Identify which cell holds the provided text, then report its [x, y] central coordinate. 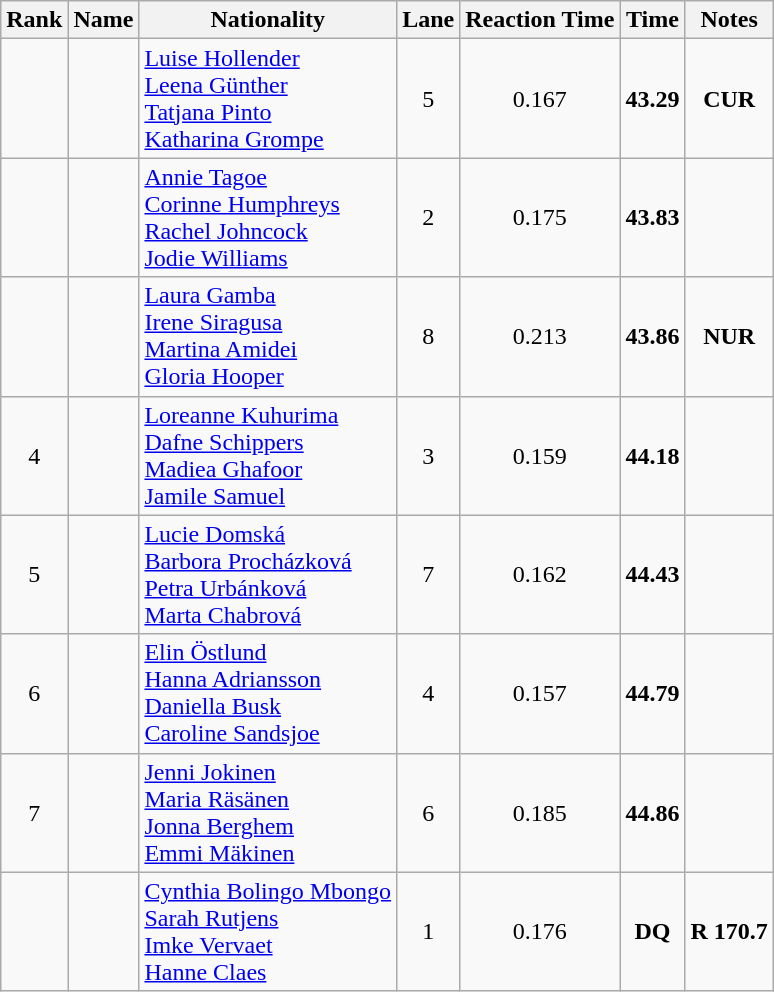
3 [428, 456]
8 [428, 336]
43.83 [652, 218]
44.43 [652, 574]
Elin ÖstlundHanna AdrianssonDaniella BuskCaroline Sandsjoe [268, 694]
Jenni JokinenMaria RäsänenJonna BerghemEmmi Mäkinen [268, 812]
0.213 [540, 336]
Name [104, 20]
0.185 [540, 812]
NUR [729, 336]
CUR [729, 98]
44.18 [652, 456]
0.162 [540, 574]
Annie TagoeCorinne HumphreysRachel JohncockJodie Williams [268, 218]
Luise HollenderLeena GüntherTatjana PintoKatharina Grompe [268, 98]
0.159 [540, 456]
2 [428, 218]
Rank [34, 20]
Notes [729, 20]
0.175 [540, 218]
0.157 [540, 694]
0.167 [540, 98]
44.86 [652, 812]
DQ [652, 932]
Laura GambaIrene SiragusaMartina AmideiGloria Hooper [268, 336]
R 170.7 [729, 932]
43.29 [652, 98]
Reaction Time [540, 20]
Lucie DomskáBarbora ProcházkováPetra UrbánkováMarta Chabrová [268, 574]
43.86 [652, 336]
Lane [428, 20]
Nationality [268, 20]
0.176 [540, 932]
44.79 [652, 694]
1 [428, 932]
Cynthia Bolingo MbongoSarah RutjensImke VervaetHanne Claes [268, 932]
Loreanne KuhurimaDafne SchippersMadiea GhafoorJamile Samuel [268, 456]
Time [652, 20]
